Capture the cell that displays the provided text and extract its [X, Y] central coordinate. 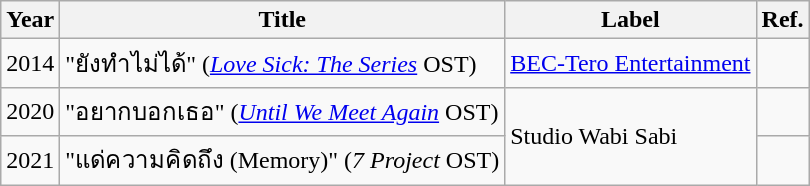
2020 [30, 112]
"ยังทำไม่ได้" (Love Sick: The Series OST) [282, 64]
Studio Wabi Sabi [630, 136]
"แด่ความคิดถึง (Memory)" (7 Project OST) [282, 160]
Label [630, 20]
2021 [30, 160]
Year [30, 20]
BEC-Tero Entertainment [630, 64]
2014 [30, 64]
Title [282, 20]
Ref. [782, 20]
"อยากบอกเธอ" (Until We Meet Again OST) [282, 112]
